Search for the cell housing the specified text and yield its (X, Y) center coordinate. 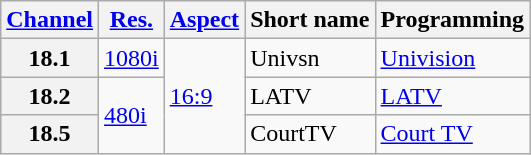
Programming (452, 20)
Aspect (204, 20)
1080i (132, 58)
Univision (452, 58)
18.5 (50, 134)
480i (132, 115)
Short name (310, 20)
Res. (132, 20)
16:9 (204, 96)
18.2 (50, 96)
Channel (50, 20)
CourtTV (310, 134)
18.1 (50, 58)
Univsn (310, 58)
Court TV (452, 134)
